Scan for the cell matching the given text and deliver its [X, Y] coordinate at center. 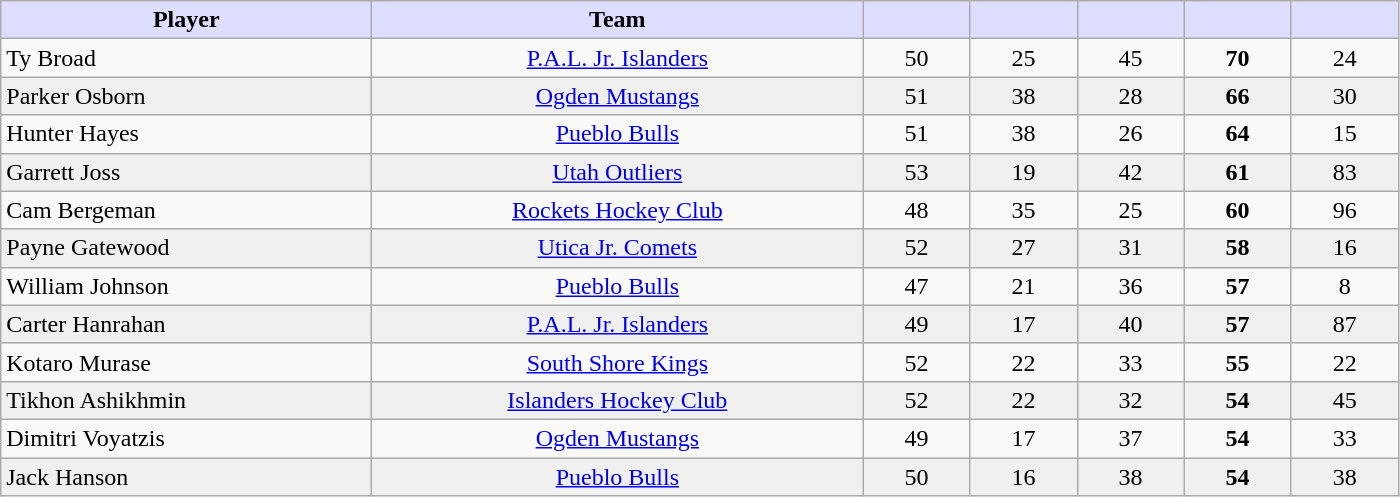
26 [1130, 134]
31 [1130, 248]
15 [1344, 134]
8 [1344, 286]
66 [1238, 96]
Jack Hanson [186, 477]
32 [1130, 400]
60 [1238, 210]
47 [916, 286]
Cam Bergeman [186, 210]
96 [1344, 210]
48 [916, 210]
Team [618, 20]
24 [1344, 58]
21 [1024, 286]
William Johnson [186, 286]
Hunter Hayes [186, 134]
Tikhon Ashikhmin [186, 400]
Dimitri Voyatzis [186, 438]
Garrett Joss [186, 172]
36 [1130, 286]
Islanders Hockey Club [618, 400]
58 [1238, 248]
Player [186, 20]
61 [1238, 172]
19 [1024, 172]
64 [1238, 134]
South Shore Kings [618, 362]
70 [1238, 58]
Utah Outliers [618, 172]
Kotaro Murase [186, 362]
30 [1344, 96]
87 [1344, 324]
Utica Jr. Comets [618, 248]
55 [1238, 362]
28 [1130, 96]
83 [1344, 172]
35 [1024, 210]
Carter Hanrahan [186, 324]
Payne Gatewood [186, 248]
Parker Osborn [186, 96]
53 [916, 172]
27 [1024, 248]
40 [1130, 324]
37 [1130, 438]
Ty Broad [186, 58]
Rockets Hockey Club [618, 210]
42 [1130, 172]
